Pinpoint the cell where the given text exists, returning its (x, y) midpoint coordinate. 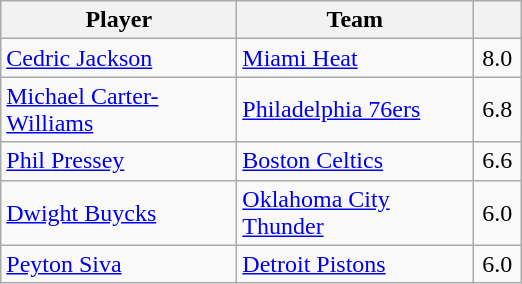
Dwight Buycks (119, 212)
Peyton Siva (119, 264)
Oklahoma City Thunder (355, 212)
Boston Celtics (355, 161)
Phil Pressey (119, 161)
8.0 (498, 58)
Philadelphia 76ers (355, 110)
Player (119, 20)
Detroit Pistons (355, 264)
Cedric Jackson (119, 58)
Miami Heat (355, 58)
6.6 (498, 161)
Team (355, 20)
Michael Carter-Williams (119, 110)
6.8 (498, 110)
